Search for the cell housing the specified text and yield its (x, y) center coordinate. 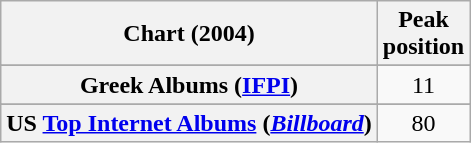
Greek Albums (IFPI) (189, 85)
80 (423, 123)
11 (423, 85)
US Top Internet Albums (Billboard) (189, 123)
Chart (2004) (189, 34)
Peakposition (423, 34)
